Determine the [X, Y] coordinate at the center of the cell enclosing the given text.  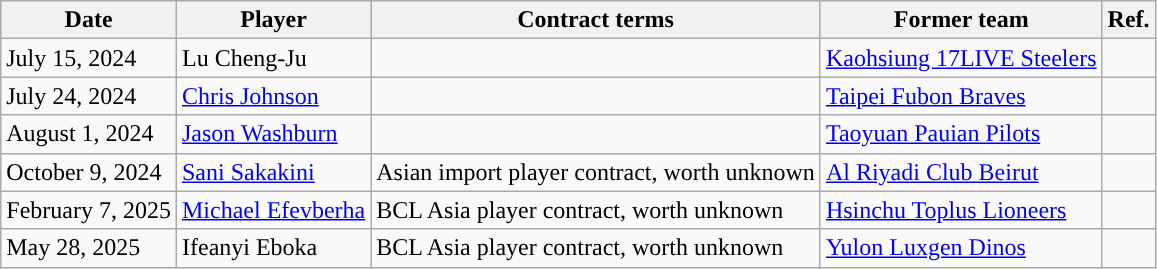
August 1, 2024 [89, 134]
Taipei Fubon Braves [961, 96]
Former team [961, 20]
Michael Efevberha [273, 210]
Al Riyadi Club Beirut [961, 172]
Jason Washburn [273, 134]
Kaohsiung 17LIVE Steelers [961, 58]
Hsinchu Toplus Lioneers [961, 210]
Ref. [1128, 20]
Contract terms [596, 20]
February 7, 2025 [89, 210]
Ifeanyi Eboka [273, 248]
July 24, 2024 [89, 96]
Player [273, 20]
May 28, 2025 [89, 248]
Chris Johnson [273, 96]
Sani Sakakini [273, 172]
July 15, 2024 [89, 58]
Lu Cheng-Ju [273, 58]
Asian import player contract, worth unknown [596, 172]
Taoyuan Pauian Pilots [961, 134]
Yulon Luxgen Dinos [961, 248]
October 9, 2024 [89, 172]
Date [89, 20]
